Capture the cell that displays the provided text and extract its (X, Y) central coordinate. 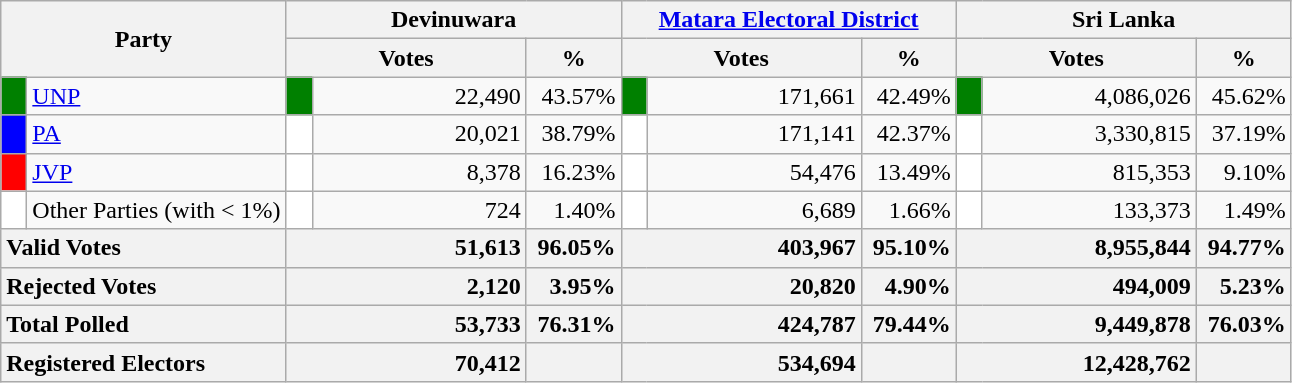
16.23% (574, 172)
724 (419, 210)
13.49% (908, 172)
534,694 (741, 362)
20,021 (419, 134)
5.23% (1244, 286)
45.62% (1244, 96)
Devinuwara (454, 20)
22,490 (419, 96)
Rejected Votes (144, 286)
9.10% (1244, 172)
70,412 (406, 362)
76.03% (1244, 324)
UNP (156, 96)
171,141 (754, 134)
4.90% (908, 286)
PA (156, 134)
1.49% (1244, 210)
51,613 (406, 248)
6,689 (754, 210)
54,476 (754, 172)
12,428,762 (1076, 362)
37.19% (1244, 134)
Party (144, 39)
42.37% (908, 134)
133,373 (1089, 210)
3,330,815 (1089, 134)
3.95% (574, 286)
96.05% (574, 248)
95.10% (908, 248)
43.57% (574, 96)
8,955,844 (1076, 248)
171,661 (754, 96)
Registered Electors (144, 362)
424,787 (741, 324)
1.40% (574, 210)
42.49% (908, 96)
20,820 (741, 286)
403,967 (741, 248)
38.79% (574, 134)
Matara Electoral District (788, 20)
1.66% (908, 210)
815,353 (1089, 172)
Valid Votes (144, 248)
76.31% (574, 324)
94.77% (1244, 248)
9,449,878 (1076, 324)
8,378 (419, 172)
JVP (156, 172)
79.44% (908, 324)
53,733 (406, 324)
Total Polled (144, 324)
494,009 (1076, 286)
Sri Lanka (1124, 20)
2,120 (406, 286)
4,086,026 (1089, 96)
Other Parties (with < 1%) (156, 210)
